Extract the (x, y) coordinate from the center of the cell holding the provided text.  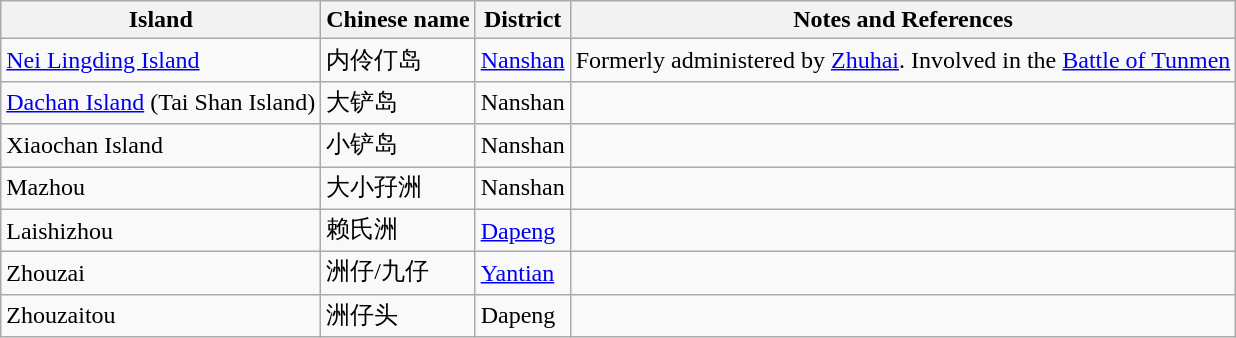
Nei Lingding Island (161, 60)
Chinese name (398, 20)
小铲岛 (398, 146)
District (522, 20)
大铲岛 (398, 102)
Zhouzai (161, 274)
Notes and References (903, 20)
Laishizhou (161, 230)
Formerly administered by Zhuhai. Involved in the Battle of Tunmen (903, 60)
赖氏洲 (398, 230)
Yantian (522, 274)
内伶仃岛 (398, 60)
洲仔/九仔 (398, 274)
Mazhou (161, 188)
Dachan Island (Tai Shan Island) (161, 102)
大小孖洲 (398, 188)
Zhouzaitou (161, 316)
洲仔头 (398, 316)
Island (161, 20)
Xiaochan Island (161, 146)
